Provide the (x, y) coordinate of the cell's center where the given text is located.  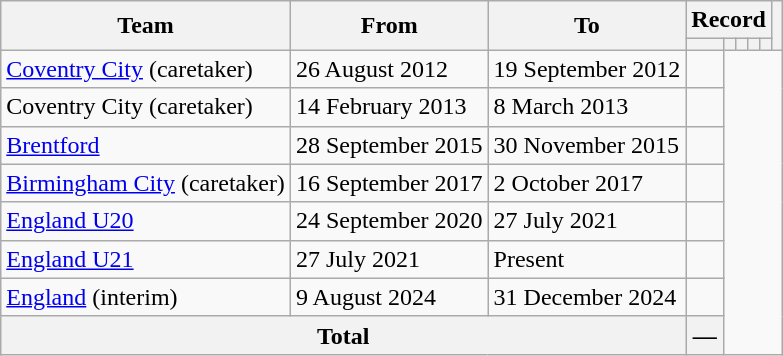
— (705, 335)
To (587, 26)
24 September 2020 (389, 221)
Brentford (146, 145)
9 August 2024 (389, 297)
14 February 2013 (389, 107)
England U20 (146, 221)
19 September 2012 (587, 69)
28 September 2015 (389, 145)
Birmingham City (caretaker) (146, 183)
2 October 2017 (587, 183)
30 November 2015 (587, 145)
England (interim) (146, 297)
From (389, 26)
Record (729, 20)
Team (146, 26)
8 March 2013 (587, 107)
Total (344, 335)
31 December 2024 (587, 297)
26 August 2012 (389, 69)
16 September 2017 (389, 183)
England U21 (146, 259)
Present (587, 259)
